Return the [x, y] coordinate for the center point of the cell that contains the specified text.  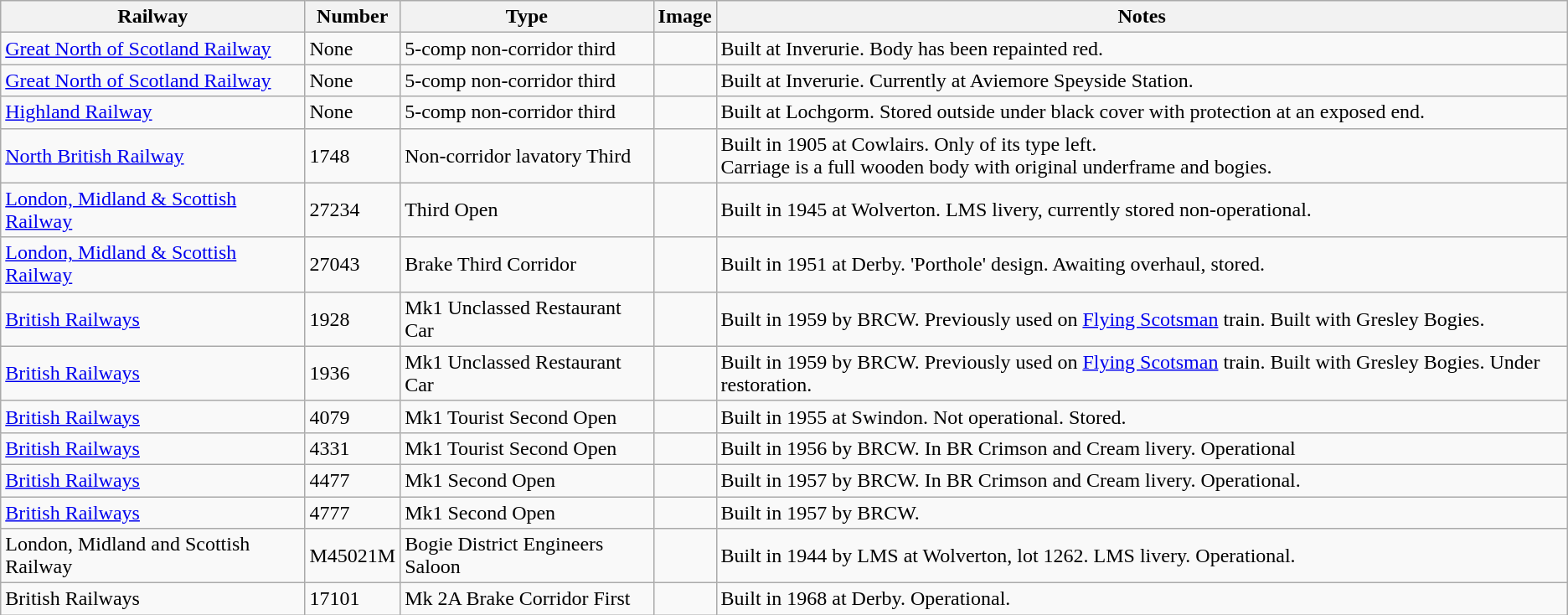
Built in 1945 at Wolverton. LMS livery, currently stored non-operational. [1142, 209]
Highland Railway [152, 112]
Built in 1955 at Swindon. Not operational. Stored. [1142, 416]
27234 [353, 209]
Built in 1968 at Derby. Operational. [1142, 599]
17101 [353, 599]
Type [527, 17]
Built in 1951 at Derby. 'Porthole' design. Awaiting overhaul, stored. [1142, 265]
4079 [353, 416]
Built in 1959 by BRCW. Previously used on Flying Scotsman train. Built with Gresley Bogies. [1142, 318]
Image [685, 17]
Mk 2A Brake Corridor First [527, 599]
Third Open [527, 209]
1936 [353, 374]
Built in 1944 by LMS at Wolverton, lot 1262. LMS livery. Operational. [1142, 556]
1748 [353, 156]
Built in 1957 by BRCW. In BR Crimson and Cream livery. Operational. [1142, 480]
4777 [353, 512]
4331 [353, 448]
M45021M [353, 556]
North British Railway [152, 156]
Built at Inverurie. Currently at Aviemore Speyside Station. [1142, 80]
Brake Third Corridor [527, 265]
1928 [353, 318]
Built at Inverurie. Body has been repainted red. [1142, 49]
Built in 1959 by BRCW. Previously used on Flying Scotsman train. Built with Gresley Bogies. Under restoration. [1142, 374]
Built in 1957 by BRCW. [1142, 512]
Number [353, 17]
Non-corridor lavatory Third [527, 156]
Built in 1905 at Cowlairs. Only of its type left.Carriage is a full wooden body with original underframe and bogies. [1142, 156]
4477 [353, 480]
Built at Lochgorm. Stored outside under black cover with protection at an exposed end. [1142, 112]
27043 [353, 265]
London, Midland and Scottish Railway [152, 556]
Notes [1142, 17]
Railway [152, 17]
Built in 1956 by BRCW. In BR Crimson and Cream livery. Operational [1142, 448]
Bogie District Engineers Saloon [527, 556]
